Return the (X, Y) coordinate for the center point of the cell that contains the specified text.  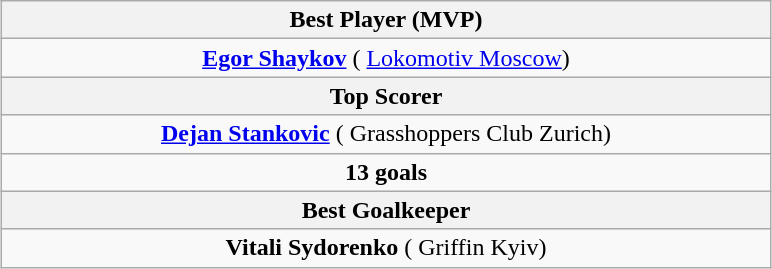
Top Scorer (386, 96)
13 goals (386, 172)
Dejan Stankovic ( Grasshoppers Club Zurich) (386, 134)
Best Goalkeeper (386, 210)
Egor Shaykov ( Lokomotiv Moscow) (386, 58)
Best Player (MVP) (386, 20)
Vitali Sydorenko ( Griffin Kyiv) (386, 248)
